Pinpoint the cell where the given text exists, returning its [X, Y] midpoint coordinate. 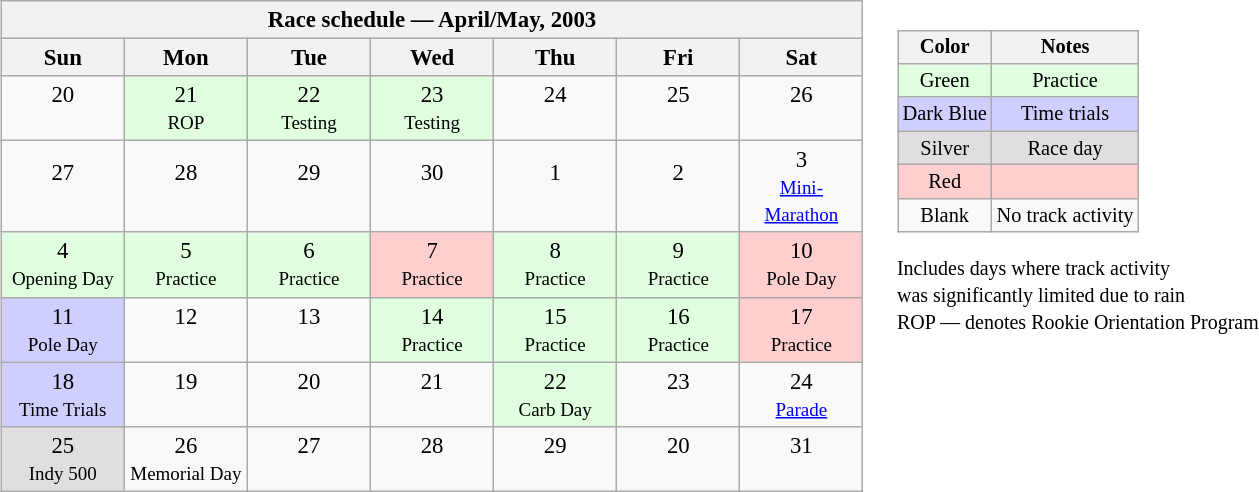
22Carb Day [556, 394]
13 [308, 330]
25Indy 500 [62, 458]
Silver [945, 148]
30 [432, 187]
4Opening Day [62, 264]
22Testing [308, 108]
Tue [308, 58]
Color [945, 47]
21 [432, 394]
Thu [556, 58]
6Practice [308, 264]
Race schedule — April/May, 2003 [432, 20]
9Practice [678, 264]
Notes [1066, 47]
24 [556, 108]
Wed [432, 58]
Red [945, 182]
23 [678, 394]
19 [186, 394]
5Practice [186, 264]
Blank [945, 215]
11Pole Day [62, 330]
23Testing [432, 108]
17Practice [802, 330]
Time trials [1066, 114]
Mon [186, 58]
Dark Blue [945, 114]
1 [556, 187]
15Practice [556, 330]
31 [802, 458]
Sat [802, 58]
Race day [1066, 148]
18Time Trials [62, 394]
3Mini-Marathon [802, 187]
24Parade [802, 394]
16Practice [678, 330]
7Practice [432, 264]
25 [678, 108]
10Pole Day [802, 264]
Sun [62, 58]
Fri [678, 58]
Practice [1066, 81]
8Practice [556, 264]
14Practice [432, 330]
2 [678, 187]
21ROP [186, 108]
12 [186, 330]
No track activity [1066, 215]
26Memorial Day [186, 458]
26 [802, 108]
Green [945, 81]
